Detect which cell encompasses the target text, then output its [x, y] center coordinate. 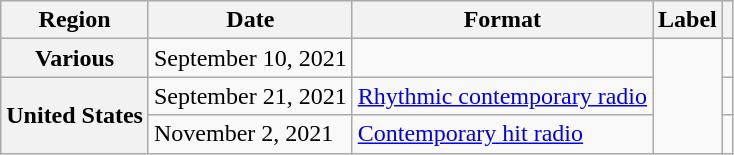
Label [687, 20]
Format [502, 20]
September 10, 2021 [250, 58]
Date [250, 20]
Rhythmic contemporary radio [502, 96]
Contemporary hit radio [502, 134]
November 2, 2021 [250, 134]
Region [75, 20]
Various [75, 58]
September 21, 2021 [250, 96]
United States [75, 115]
